Find where the given text appears and provide that cell's center as (x, y) coordinate. 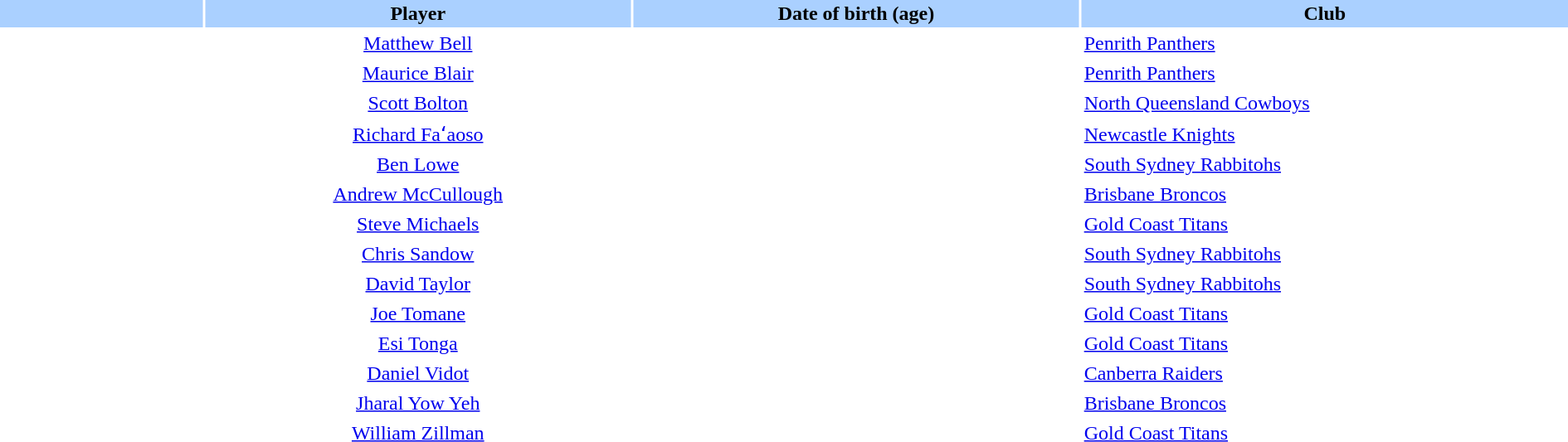
Joe Tomane (418, 313)
Steve Michaels (418, 224)
Scott Bolton (418, 103)
North Queensland Cowboys (1325, 103)
Chris Sandow (418, 254)
Richard Faʻaoso (418, 134)
Esi Tonga (418, 343)
Daniel Vidot (418, 373)
Newcastle Knights (1325, 134)
Maurice Blair (418, 73)
Matthew Bell (418, 43)
Ben Lowe (418, 164)
Jharal Yow Yeh (418, 403)
David Taylor (418, 284)
Date of birth (age) (856, 13)
Player (418, 13)
Canberra Raiders (1325, 373)
Andrew McCullough (418, 194)
Club (1325, 13)
